Locate the cell with the specified text and output its (x, y) center coordinate. 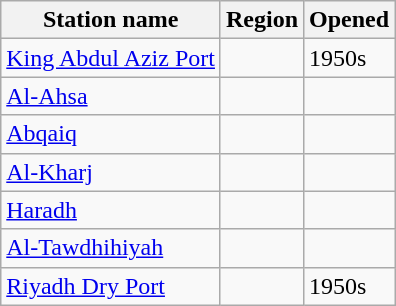
Region (262, 20)
Al-Tawdhihiyah (111, 248)
Al-Ahsa (111, 96)
Opened (350, 20)
Abqaiq (111, 134)
Riyadh Dry Port (111, 286)
Al-Kharj (111, 172)
Station name (111, 20)
King Abdul Aziz Port (111, 58)
Haradh (111, 210)
